Detect which cell encompasses the target text, then output its [X, Y] center coordinate. 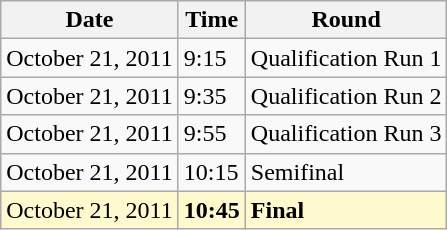
Date [90, 20]
Qualification Run 2 [346, 96]
10:45 [212, 210]
9:35 [212, 96]
Semifinal [346, 172]
10:15 [212, 172]
9:15 [212, 58]
Time [212, 20]
9:55 [212, 134]
Qualification Run 3 [346, 134]
Final [346, 210]
Qualification Run 1 [346, 58]
Round [346, 20]
